Locate the cell with the specified text and output its [x, y] center coordinate. 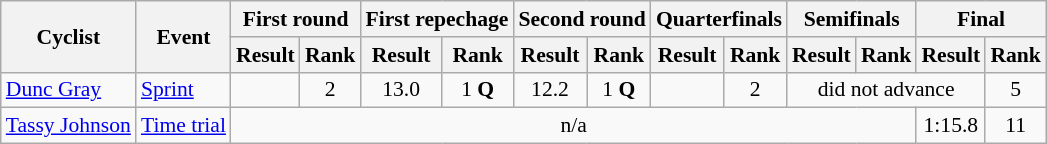
Quarterfinals [719, 19]
Second round [582, 19]
First repechage [436, 19]
did not advance [886, 90]
Final [980, 19]
5 [1016, 90]
Tassy Johnson [68, 126]
Semifinals [852, 19]
Cyclist [68, 36]
Time trial [184, 126]
Event [184, 36]
1:15.8 [950, 126]
First round [296, 19]
11 [1016, 126]
13.0 [400, 90]
n/a [574, 126]
Sprint [184, 90]
Dunc Gray [68, 90]
12.2 [550, 90]
